Pinpoint the cell where the given text exists, returning its [x, y] midpoint coordinate. 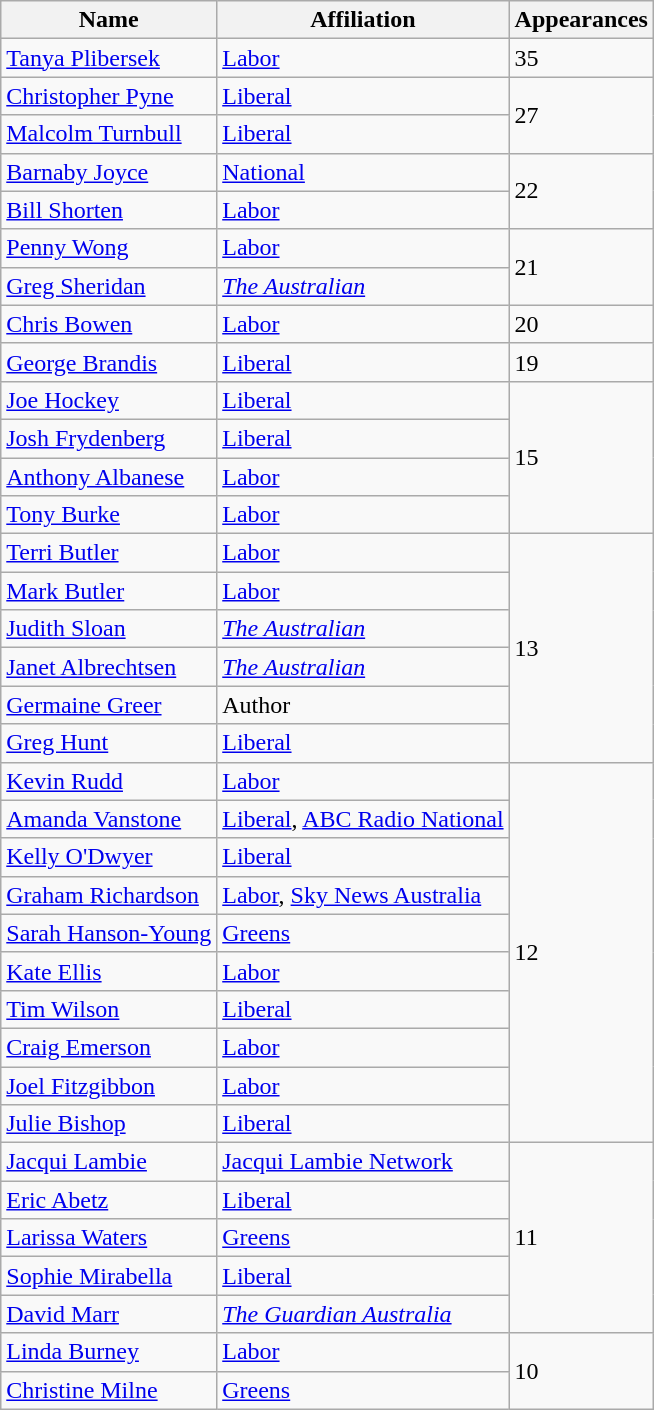
Judith Sloan [109, 629]
15 [581, 457]
Tim Wilson [109, 1009]
David Marr [109, 1314]
Eric Abetz [109, 1200]
Germaine Greer [109, 705]
Joe Hockey [109, 400]
Tony Burke [109, 515]
Larissa Waters [109, 1238]
Kate Ellis [109, 971]
Amanda Vanstone [109, 819]
20 [581, 324]
21 [581, 267]
George Brandis [109, 362]
Penny Wong [109, 248]
Kelly O'Dwyer [109, 857]
Labor, Sky News Australia [363, 895]
Malcolm Turnbull [109, 134]
Greg Hunt [109, 743]
Terri Butler [109, 553]
Jacqui Lambie [109, 1162]
Affiliation [363, 20]
19 [581, 362]
Sophie Mirabella [109, 1276]
Bill Shorten [109, 210]
Linda Burney [109, 1352]
Appearances [581, 20]
The Guardian Australia [363, 1314]
Author [363, 705]
Anthony Albanese [109, 477]
Josh Frydenberg [109, 438]
Jacqui Lambie Network [363, 1162]
Craig Emerson [109, 1047]
Graham Richardson [109, 895]
Tanya Plibersek [109, 58]
Kevin Rudd [109, 781]
27 [581, 115]
Christine Milne [109, 1390]
Liberal, ABC Radio National [363, 819]
13 [581, 648]
22 [581, 191]
35 [581, 58]
Barnaby Joyce [109, 172]
11 [581, 1238]
Name [109, 20]
National [363, 172]
Joel Fitzgibbon [109, 1085]
Greg Sheridan [109, 286]
10 [581, 1371]
Julie Bishop [109, 1124]
12 [581, 952]
Janet Albrechtsen [109, 667]
Sarah Hanson-Young [109, 933]
Mark Butler [109, 591]
Christopher Pyne [109, 96]
Chris Bowen [109, 324]
